Scan for the cell matching the given text and deliver its (x, y) coordinate at center. 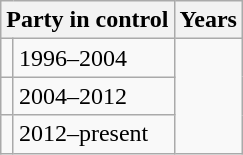
2004–2012 (94, 96)
2012–present (94, 134)
Party in control (88, 20)
Years (208, 20)
1996–2004 (94, 58)
